Return the [X, Y] coordinate for the center point of the cell that contains the specified text.  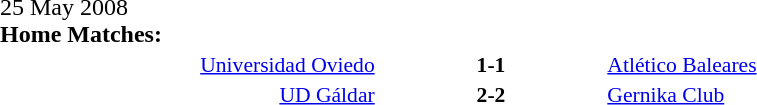
1-1 [492, 64]
